Extract the [x, y] coordinate from the center of the cell holding the provided text.  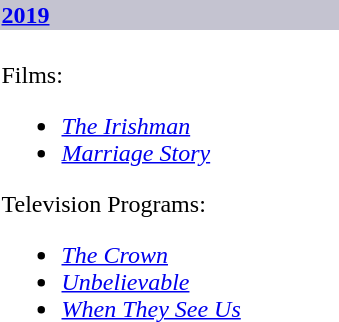
2019 [170, 15]
